Scan for the cell matching the given text and deliver its (X, Y) coordinate at center. 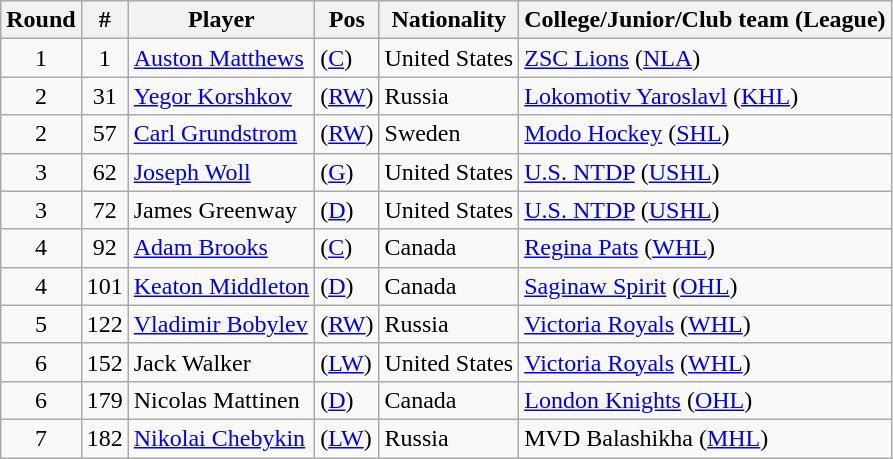
Auston Matthews (221, 58)
Regina Pats (WHL) (705, 248)
101 (104, 286)
Modo Hockey (SHL) (705, 134)
Player (221, 20)
182 (104, 438)
Saginaw Spirit (OHL) (705, 286)
Joseph Woll (221, 172)
Round (41, 20)
Sweden (449, 134)
Jack Walker (221, 362)
Lokomotiv Yaroslavl (KHL) (705, 96)
College/Junior/Club team (League) (705, 20)
179 (104, 400)
Nikolai Chebykin (221, 438)
57 (104, 134)
72 (104, 210)
7 (41, 438)
122 (104, 324)
MVD Balashikha (MHL) (705, 438)
Nationality (449, 20)
Carl Grundstrom (221, 134)
Nicolas Mattinen (221, 400)
London Knights (OHL) (705, 400)
62 (104, 172)
Keaton Middleton (221, 286)
152 (104, 362)
# (104, 20)
5 (41, 324)
92 (104, 248)
Adam Brooks (221, 248)
Vladimir Bobylev (221, 324)
James Greenway (221, 210)
31 (104, 96)
(G) (347, 172)
ZSC Lions (NLA) (705, 58)
Yegor Korshkov (221, 96)
Pos (347, 20)
